Pinpoint the cell where the given text exists, returning its [x, y] midpoint coordinate. 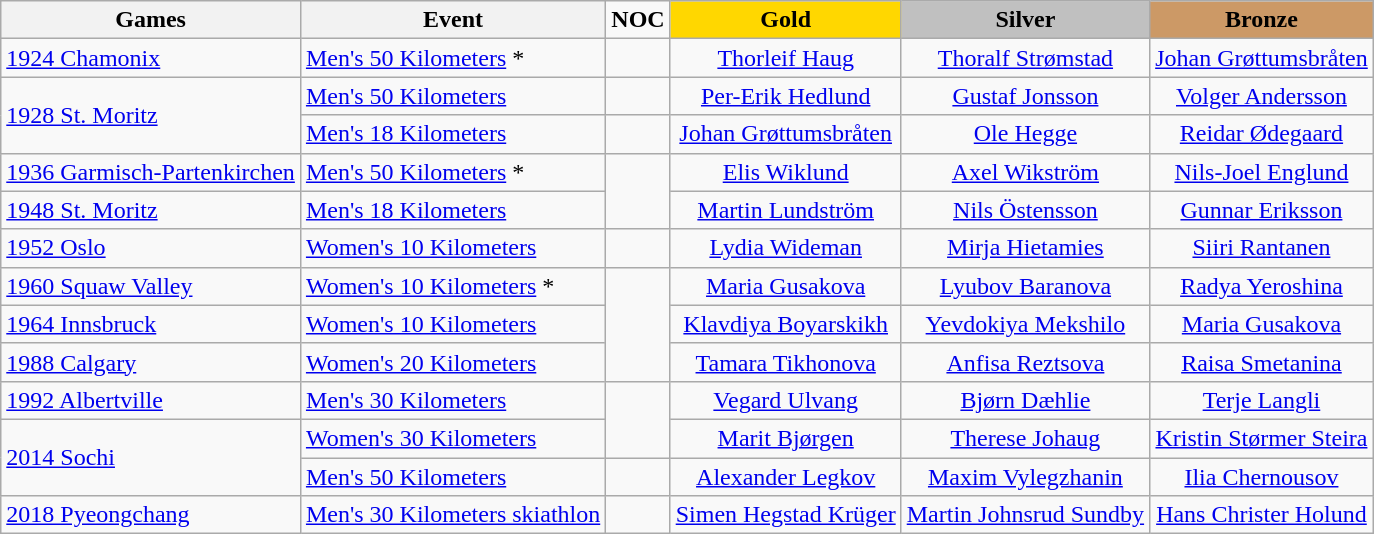
Men's 30 Kilometers skiathlon [452, 515]
Gunnar Eriksson [1262, 210]
Ilia Chernousov [1262, 477]
Yevdokiya Mekshilo [1025, 324]
1960 Squaw Valley [151, 286]
Nils Östensson [1025, 210]
Alexander Legkov [786, 477]
Gustaf Jonsson [1025, 96]
Bjørn Dæhlie [1025, 400]
Therese Johaug [1025, 438]
1964 Innsbruck [151, 324]
Terje Langli [1262, 400]
Thoralf Strømstad [1025, 58]
Reidar Ødegaard [1262, 134]
Women's 30 Kilometers [452, 438]
Martin Johnsrud Sundby [1025, 515]
1936 Garmisch-Partenkirchen [151, 172]
Mirja Hietamies [1025, 248]
Hans Christer Holund [1262, 515]
Vegard Ulvang [786, 400]
Simen Hegstad Krüger [786, 515]
Women's 20 Kilometers [452, 362]
Siiri Rantanen [1262, 248]
Anfisa Reztsova [1025, 362]
Thorleif Haug [786, 58]
1992 Albertville [151, 400]
1928 St. Moritz [151, 115]
Event [452, 20]
1988 Calgary [151, 362]
Men's 30 Kilometers [452, 400]
Maxim Vylegzhanin [1025, 477]
Silver [1025, 20]
2014 Sochi [151, 457]
1952 Oslo [151, 248]
Radya Yeroshina [1262, 286]
NOC [638, 20]
Ole Hegge [1025, 134]
2018 Pyeongchang [151, 515]
Gold [786, 20]
Women's 10 Kilometers * [452, 286]
Kristin Størmer Steira [1262, 438]
Axel Wikström [1025, 172]
Lydia Wideman [786, 248]
1948 St. Moritz [151, 210]
Volger Andersson [1262, 96]
Raisa Smetanina [1262, 362]
Martin Lundström [786, 210]
Elis Wiklund [786, 172]
Nils-Joel Englund [1262, 172]
1924 Chamonix [151, 58]
Per-Erik Hedlund [786, 96]
Lyubov Baranova [1025, 286]
Klavdiya Boyarskikh [786, 324]
Games [151, 20]
Marit Bjørgen [786, 438]
Bronze [1262, 20]
Tamara Tikhonova [786, 362]
